Search for the cell housing the specified text and yield its [x, y] center coordinate. 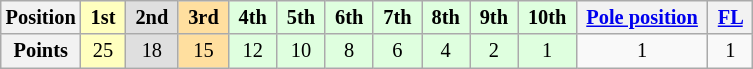
9th [494, 17]
25 [104, 51]
2nd [152, 17]
5th [301, 17]
4 [446, 51]
Position [41, 17]
Pole position [642, 17]
FL [730, 17]
8 [349, 51]
8th [446, 17]
7th [397, 17]
15 [203, 51]
12 [253, 51]
10th [547, 17]
4th [253, 17]
10 [301, 51]
6 [397, 51]
6th [349, 17]
1st [104, 17]
2 [494, 51]
3rd [203, 17]
18 [152, 51]
Points [41, 51]
